Pinpoint the cell where the given text exists, returning its [X, Y] midpoint coordinate. 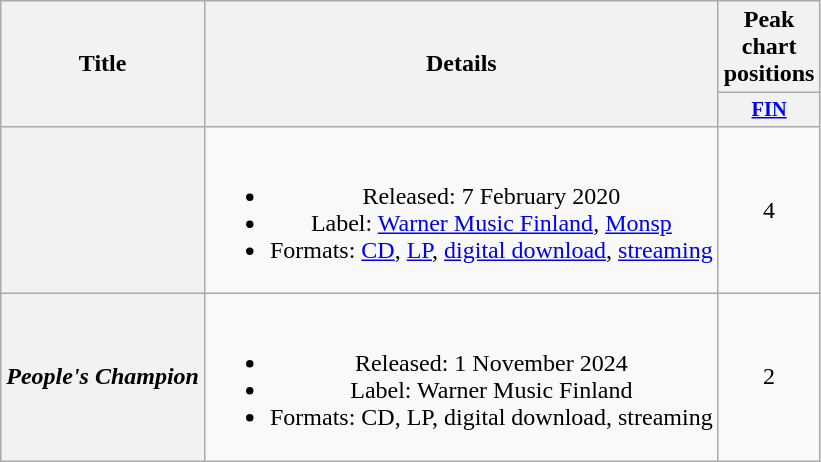
Released: 1 November 2024Label: Warner Music FinlandFormats: CD, LP, digital download, streaming [461, 378]
Details [461, 64]
FIN [769, 110]
Peak chart positions [769, 47]
Released: 7 February 2020Label: Warner Music Finland, MonspFormats: CD, LP, digital download, streaming [461, 210]
2 [769, 378]
Title [103, 64]
People's Champion [103, 378]
4 [769, 210]
